Find where the given text appears and provide that cell's center as [x, y] coordinate. 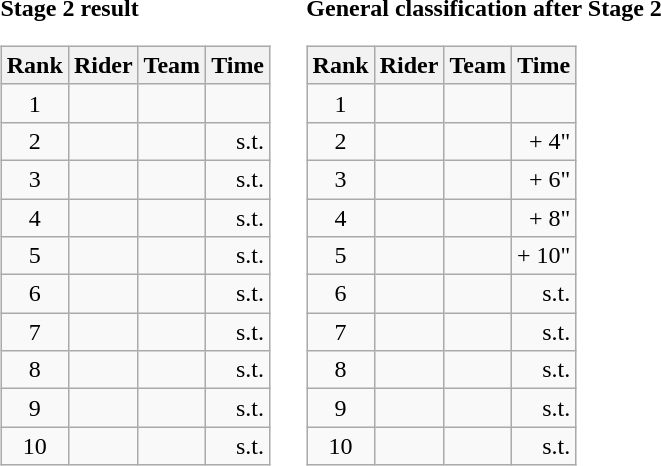
+ 4" [543, 141]
+ 10" [543, 256]
+ 6" [543, 179]
+ 8" [543, 217]
